From the cell containing the given text, extract its center point as [X, Y] coordinate. 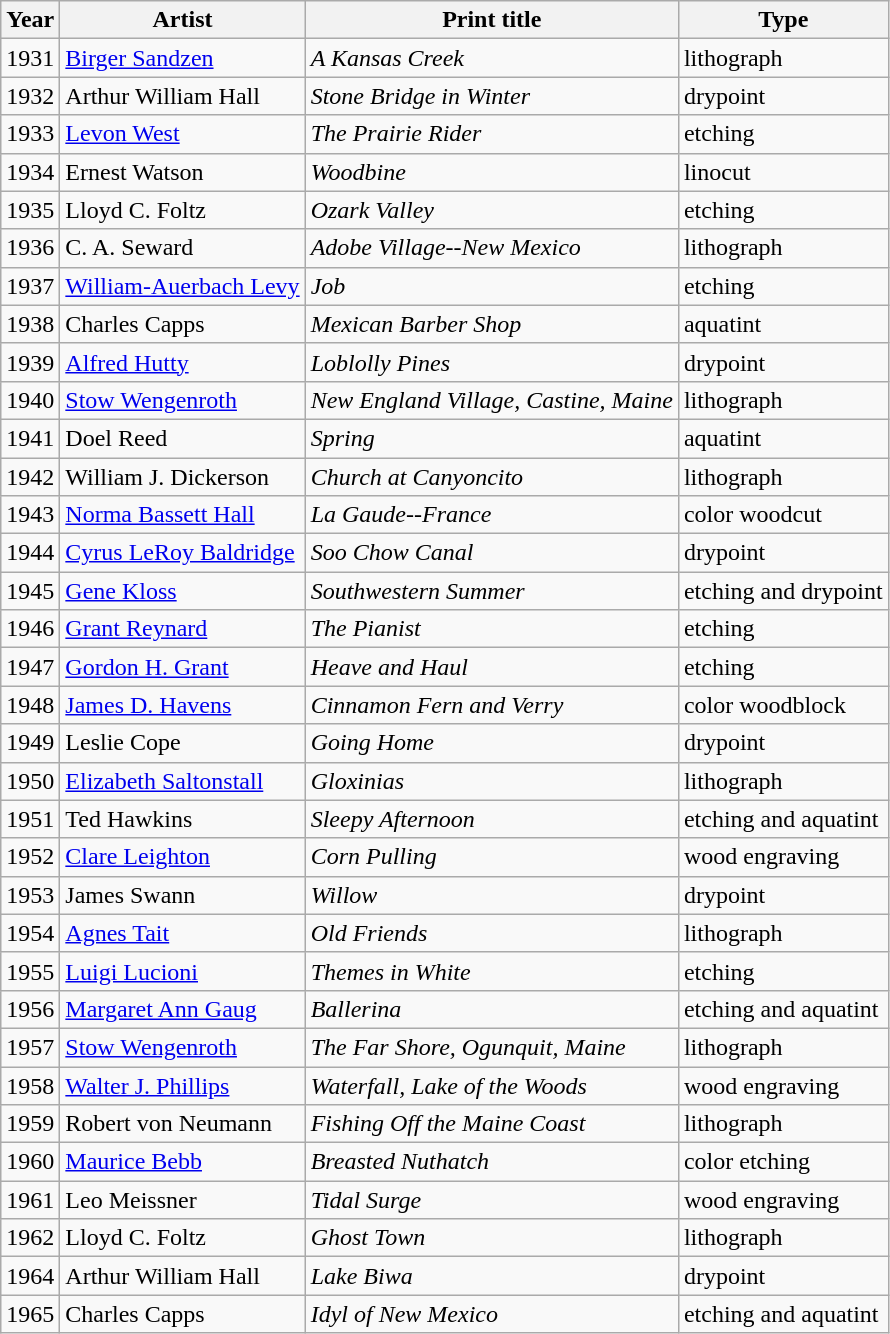
1962 [30, 1238]
Margaret Ann Gaug [182, 1009]
Southwestern Summer [492, 591]
1952 [30, 857]
Alfred Hutty [182, 362]
Woodbine [492, 172]
1951 [30, 819]
Birger Sandzen [182, 58]
Idyl of New Mexico [492, 1314]
1932 [30, 96]
Breasted Nuthatch [492, 1162]
The Prairie Rider [492, 134]
1965 [30, 1314]
1944 [30, 553]
color etching [783, 1162]
1931 [30, 58]
color woodcut [783, 515]
Waterfall, Lake of the Woods [492, 1085]
La Gaude--France [492, 515]
Robert von Neumann [182, 1124]
James Swann [182, 895]
Spring [492, 438]
Ballerina [492, 1009]
1942 [30, 477]
1938 [30, 324]
The Far Shore, Ogunquit, Maine [492, 1047]
1964 [30, 1276]
Lake Biwa [492, 1276]
1939 [30, 362]
Ghost Town [492, 1238]
Ted Hawkins [182, 819]
1940 [30, 400]
Levon West [182, 134]
Sleepy Afternoon [492, 819]
Fishing Off the Maine Coast [492, 1124]
Gloxinias [492, 781]
Artist [182, 20]
Themes in White [492, 971]
Mexican Barber Shop [492, 324]
1950 [30, 781]
1947 [30, 667]
1936 [30, 248]
Maurice Bebb [182, 1162]
1943 [30, 515]
Norma Bassett Hall [182, 515]
Clare Leighton [182, 857]
James D. Havens [182, 705]
Heave and Haul [492, 667]
Tidal Surge [492, 1200]
Gene Kloss [182, 591]
A Kansas Creek [492, 58]
Church at Canyoncito [492, 477]
Elizabeth Saltonstall [182, 781]
1933 [30, 134]
Grant Reynard [182, 629]
Adobe Village--New Mexico [492, 248]
Willow [492, 895]
1934 [30, 172]
Doel Reed [182, 438]
color woodblock [783, 705]
Print title [492, 20]
Gordon H. Grant [182, 667]
1935 [30, 210]
Leo Meissner [182, 1200]
1956 [30, 1009]
Loblolly Pines [492, 362]
1954 [30, 933]
Soo Chow Canal [492, 553]
C. A. Seward [182, 248]
1945 [30, 591]
William-Auerbach Levy [182, 286]
Job [492, 286]
linocut [783, 172]
Year [30, 20]
Walter J. Phillips [182, 1085]
1937 [30, 286]
1953 [30, 895]
1955 [30, 971]
1941 [30, 438]
1958 [30, 1085]
The Pianist [492, 629]
New England Village, Castine, Maine [492, 400]
1957 [30, 1047]
Luigi Lucioni [182, 971]
Cyrus LeRoy Baldridge [182, 553]
William J. Dickerson [182, 477]
etching and drypoint [783, 591]
1949 [30, 743]
Ernest Watson [182, 172]
Ozark Valley [492, 210]
Corn Pulling [492, 857]
1959 [30, 1124]
1960 [30, 1162]
1948 [30, 705]
Stone Bridge in Winter [492, 96]
Leslie Cope [182, 743]
1946 [30, 629]
Cinnamon Fern and Verry [492, 705]
Old Friends [492, 933]
1961 [30, 1200]
Going Home [492, 743]
Agnes Tait [182, 933]
Type [783, 20]
